Determine the (x, y) coordinate at the center of the cell enclosing the given text.  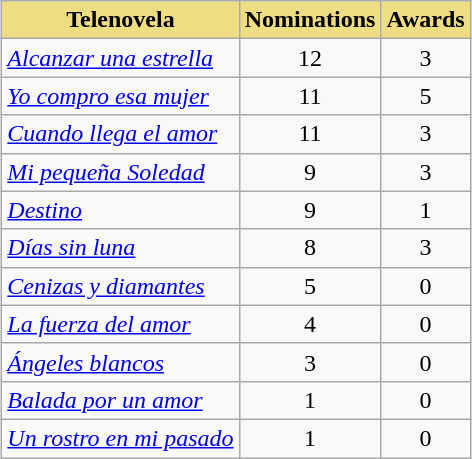
Días sin luna (120, 248)
Balada por un amor (120, 400)
Ángeles blancos (120, 362)
La fuerza del amor (120, 324)
Yo compro esa mujer (120, 96)
12 (310, 58)
Nominations (310, 20)
Awards (426, 20)
Cenizas y diamantes (120, 286)
Destino (120, 210)
Mi pequeña Soledad (120, 172)
8 (310, 248)
Cuando llega el amor (120, 134)
4 (310, 324)
Telenovela (120, 20)
Alcanzar una estrella (120, 58)
Un rostro en mi pasado (120, 438)
